Scan for the cell matching the given text and deliver its (X, Y) coordinate at center. 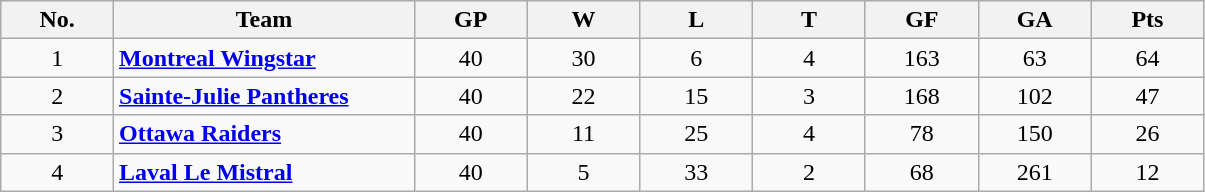
150 (1034, 134)
Pts (1148, 20)
GP (470, 20)
30 (584, 58)
261 (1034, 172)
64 (1148, 58)
63 (1034, 58)
6 (696, 58)
22 (584, 96)
Ottawa Raiders (264, 134)
163 (922, 58)
GA (1034, 20)
Team (264, 20)
33 (696, 172)
T (810, 20)
L (696, 20)
68 (922, 172)
5 (584, 172)
78 (922, 134)
W (584, 20)
168 (922, 96)
102 (1034, 96)
15 (696, 96)
12 (1148, 172)
26 (1148, 134)
Montreal Wingstar (264, 58)
GF (922, 20)
11 (584, 134)
Sainte-Julie Pantheres (264, 96)
No. (58, 20)
47 (1148, 96)
25 (696, 134)
Laval Le Mistral (264, 172)
1 (58, 58)
